Scan for the cell matching the given text and deliver its (x, y) coordinate at center. 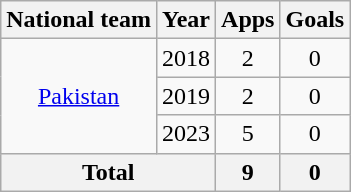
2019 (186, 96)
Apps (248, 20)
5 (248, 134)
2023 (186, 134)
Year (186, 20)
National team (79, 20)
Pakistan (79, 96)
Total (108, 172)
Goals (315, 20)
9 (248, 172)
2018 (186, 58)
